Capture the cell that displays the provided text and extract its [X, Y] central coordinate. 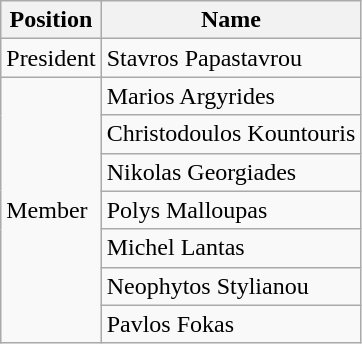
Name [231, 20]
Neophytos Stylianou [231, 286]
Michel Lantas [231, 248]
Marios Argyrides [231, 96]
Pavlos Fokas [231, 324]
Member [51, 210]
Stavros Papastavrou [231, 58]
President [51, 58]
Polys Malloupas [231, 210]
Position [51, 20]
Christodoulos Kountouris [231, 134]
Nikolas Georgiades [231, 172]
